Determine the (X, Y) coordinate at the center of the cell enclosing the given text.  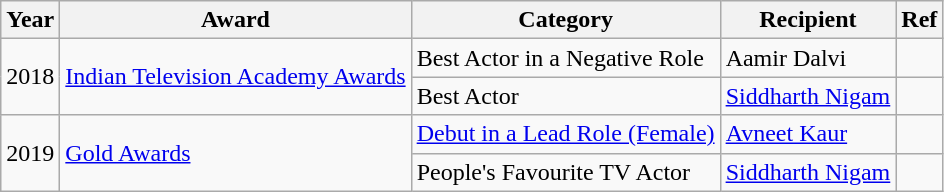
Year (30, 20)
Ref (920, 20)
Best Actor (566, 96)
Best Actor in a Negative Role (566, 58)
Category (566, 20)
Aamir Dalvi (808, 58)
Recipient (808, 20)
People's Favourite TV Actor (566, 172)
2018 (30, 77)
Avneet Kaur (808, 134)
Award (236, 20)
Gold Awards (236, 153)
Debut in a Lead Role (Female) (566, 134)
Indian Television Academy Awards (236, 77)
2019 (30, 153)
